Detect which cell encompasses the target text, then output its (x, y) center coordinate. 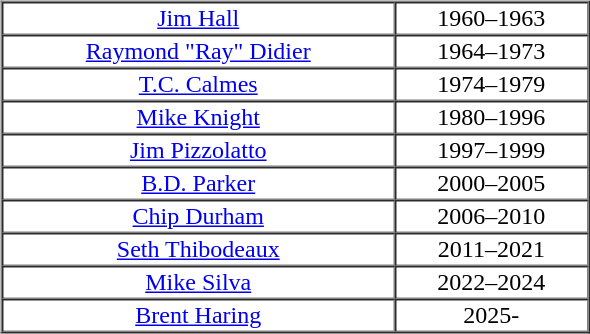
2025- (491, 316)
Raymond "Ray" Didier (198, 52)
T.C. Calmes (198, 84)
1974–1979 (491, 84)
Chip Durham (198, 216)
1980–1996 (491, 118)
2022–2024 (491, 282)
2000–2005 (491, 184)
2006–2010 (491, 216)
Jim Pizzolatto (198, 150)
1997–1999 (491, 150)
1964–1973 (491, 52)
Mike Knight (198, 118)
Jim Hall (198, 18)
1960–1963 (491, 18)
2011–2021 (491, 250)
Mike Silva (198, 282)
B.D. Parker (198, 184)
Seth Thibodeaux (198, 250)
Brent Haring (198, 316)
